Return the (x, y) coordinate for the center point of the cell that contains the specified text.  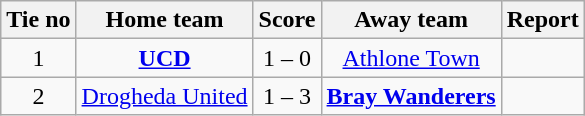
Drogheda United (164, 96)
Report (542, 20)
Bray Wanderers (411, 96)
UCD (164, 58)
2 (38, 96)
1 – 3 (287, 96)
Home team (164, 20)
Tie no (38, 20)
Away team (411, 20)
Score (287, 20)
1 (38, 58)
1 – 0 (287, 58)
Athlone Town (411, 58)
